Capture the cell that displays the provided text and extract its [x, y] central coordinate. 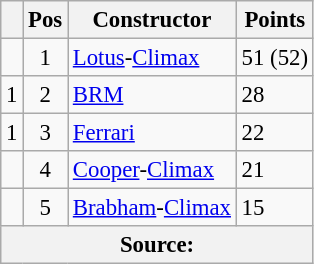
Pos [46, 20]
Brabham-Climax [152, 208]
28 [274, 95]
2 [46, 95]
Source: [158, 245]
Points [274, 20]
5 [46, 208]
4 [46, 170]
22 [274, 133]
BRM [152, 95]
Ferrari [152, 133]
21 [274, 170]
Constructor [152, 20]
15 [274, 208]
3 [46, 133]
Cooper-Climax [152, 170]
51 (52) [274, 58]
Lotus-Climax [152, 58]
